Capture the cell that displays the provided text and extract its (X, Y) central coordinate. 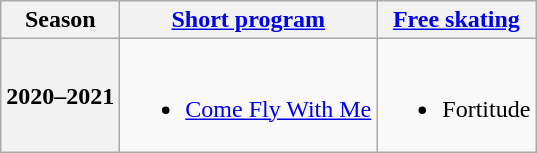
2020–2021 (60, 96)
Fortitude (456, 96)
Season (60, 20)
Short program (248, 20)
Free skating (456, 20)
Come Fly With Me (248, 96)
